For the text-containing cell, return its midpoint in [X, Y] coordinate format. 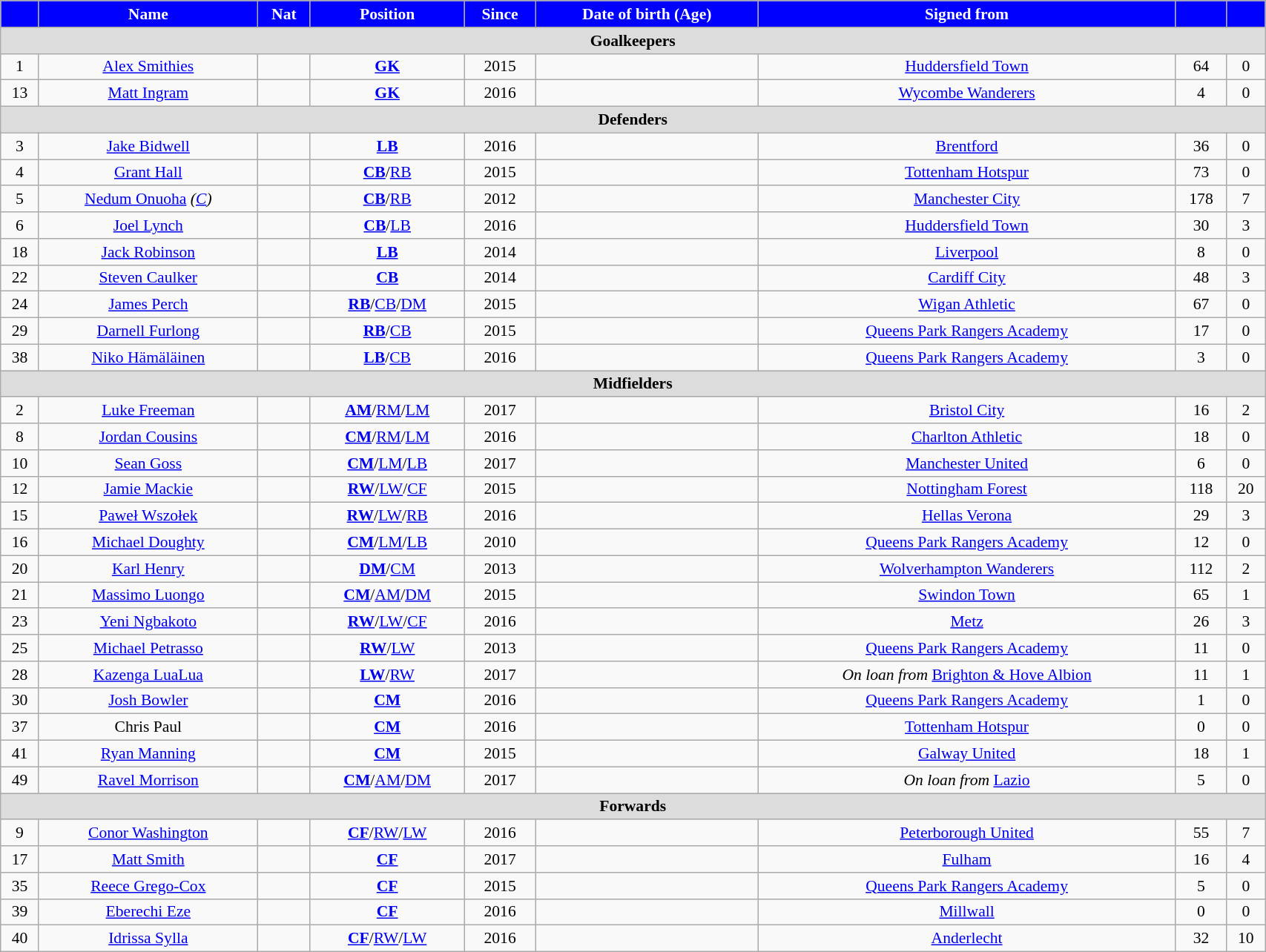
13 [20, 93]
Eberechi Eze [148, 912]
Josh Bowler [148, 701]
Jake Bidwell [148, 146]
Since [500, 14]
Darnell Furlong [148, 331]
Nottingham Forest [967, 489]
Metz [967, 622]
32 [1201, 939]
Wolverhampton Wanderers [967, 569]
Conor Washington [148, 833]
Grant Hall [148, 173]
LB/CB [387, 357]
21 [20, 595]
67 [1201, 305]
RW/LW/RB [387, 516]
Date of birth (Age) [647, 14]
118 [1201, 489]
Ryan Manning [148, 754]
23 [20, 622]
On loan from Brighton & Hove Albion [967, 675]
Alex Smithies [148, 67]
73 [1201, 173]
Reece Grego-Cox [148, 886]
Jordan Cousins [148, 437]
15 [20, 516]
49 [20, 780]
Luke Freeman [148, 411]
Matt Smith [148, 859]
RB/CB/DM [387, 305]
Massimo Luongo [148, 595]
39 [20, 912]
Matt Ingram [148, 93]
22 [20, 278]
55 [1201, 833]
Jack Robinson [148, 252]
Joel Lynch [148, 225]
Hellas Verona [967, 516]
Position [387, 14]
Anderlecht [967, 939]
Nedum Onuoha (C) [148, 199]
RB/CB [387, 331]
Niko Hämäläinen [148, 357]
Yeni Ngbakoto [148, 622]
CB/LB [387, 225]
Michael Doughty [148, 543]
Name [148, 14]
35 [20, 886]
Millwall [967, 912]
AM/RM/LM [387, 411]
CB [387, 278]
Forwards [633, 807]
Michael Petrasso [148, 648]
DM/CM [387, 569]
Galway United [967, 754]
Defenders [633, 120]
Brentford [967, 146]
Kazenga LuaLua [148, 675]
24 [20, 305]
Charlton Athletic [967, 437]
On loan from Lazio [967, 780]
Karl Henry [148, 569]
Fulham [967, 859]
Ravel Morrison [148, 780]
Manchester City [967, 199]
40 [20, 939]
Chris Paul [148, 727]
Sean Goss [148, 463]
28 [20, 675]
Midfielders [633, 384]
26 [1201, 622]
Peterborough United [967, 833]
9 [20, 833]
Bristol City [967, 411]
Cardiff City [967, 278]
Idrissa Sylla [148, 939]
Goalkeepers [633, 41]
112 [1201, 569]
James Perch [148, 305]
Jamie Mackie [148, 489]
41 [20, 754]
Wycombe Wanderers [967, 93]
65 [1201, 595]
CM/RM/LM [387, 437]
48 [1201, 278]
64 [1201, 67]
Manchester United [967, 463]
2010 [500, 543]
25 [20, 648]
LW/RW [387, 675]
Wigan Athletic [967, 305]
Steven Caulker [148, 278]
38 [20, 357]
178 [1201, 199]
Paweł Wszołek [148, 516]
37 [20, 727]
RW/LW [387, 648]
Swindon Town [967, 595]
2012 [500, 199]
Signed from [967, 14]
Nat [283, 14]
36 [1201, 146]
Liverpool [967, 252]
